Extract the [x, y] coordinate from the center of the cell holding the provided text.  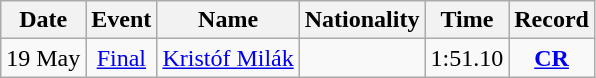
Time [467, 20]
Date [44, 20]
Record [552, 20]
Final [122, 58]
Name [228, 20]
19 May [44, 58]
1:51.10 [467, 58]
Kristóf Milák [228, 58]
CR [552, 58]
Nationality [362, 20]
Event [122, 20]
